Return [x, y] of the center of cell containing provided text 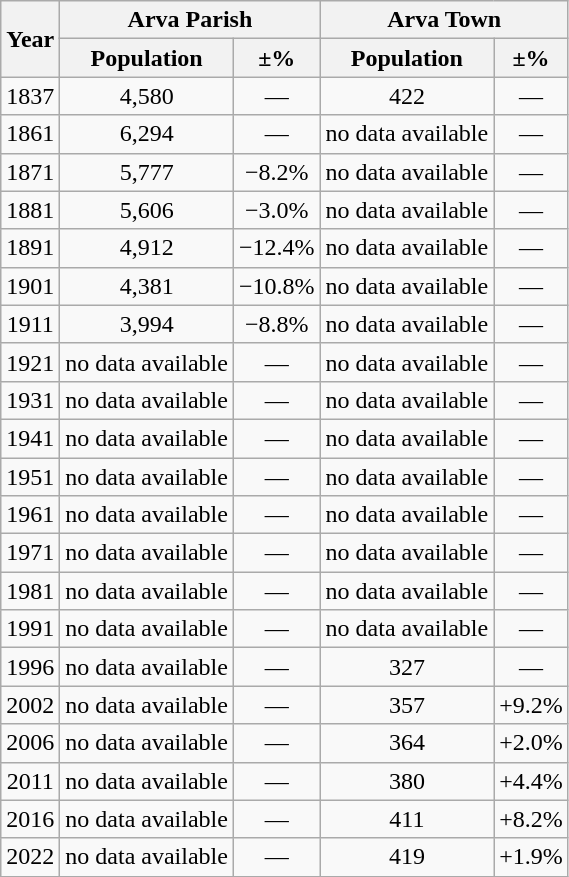
+9.2% [532, 705]
1891 [30, 248]
2022 [30, 857]
364 [407, 743]
380 [407, 781]
1981 [30, 591]
2016 [30, 819]
2006 [30, 743]
357 [407, 705]
4,912 [147, 248]
Arva Parish [190, 20]
1961 [30, 515]
1921 [30, 362]
1951 [30, 477]
3,994 [147, 324]
1911 [30, 324]
4,580 [147, 96]
Year [30, 39]
422 [407, 96]
−10.8% [276, 286]
1991 [30, 629]
+8.2% [532, 819]
1996 [30, 667]
5,777 [147, 172]
1861 [30, 134]
411 [407, 819]
+1.9% [532, 857]
1931 [30, 400]
6,294 [147, 134]
−8.8% [276, 324]
1971 [30, 553]
419 [407, 857]
+2.0% [532, 743]
5,606 [147, 210]
1837 [30, 96]
327 [407, 667]
1901 [30, 286]
Arva Town [444, 20]
2002 [30, 705]
1871 [30, 172]
2011 [30, 781]
+4.4% [532, 781]
−8.2% [276, 172]
1881 [30, 210]
−12.4% [276, 248]
4,381 [147, 286]
−3.0% [276, 210]
1941 [30, 438]
